Search for the cell housing the specified text and yield its (X, Y) center coordinate. 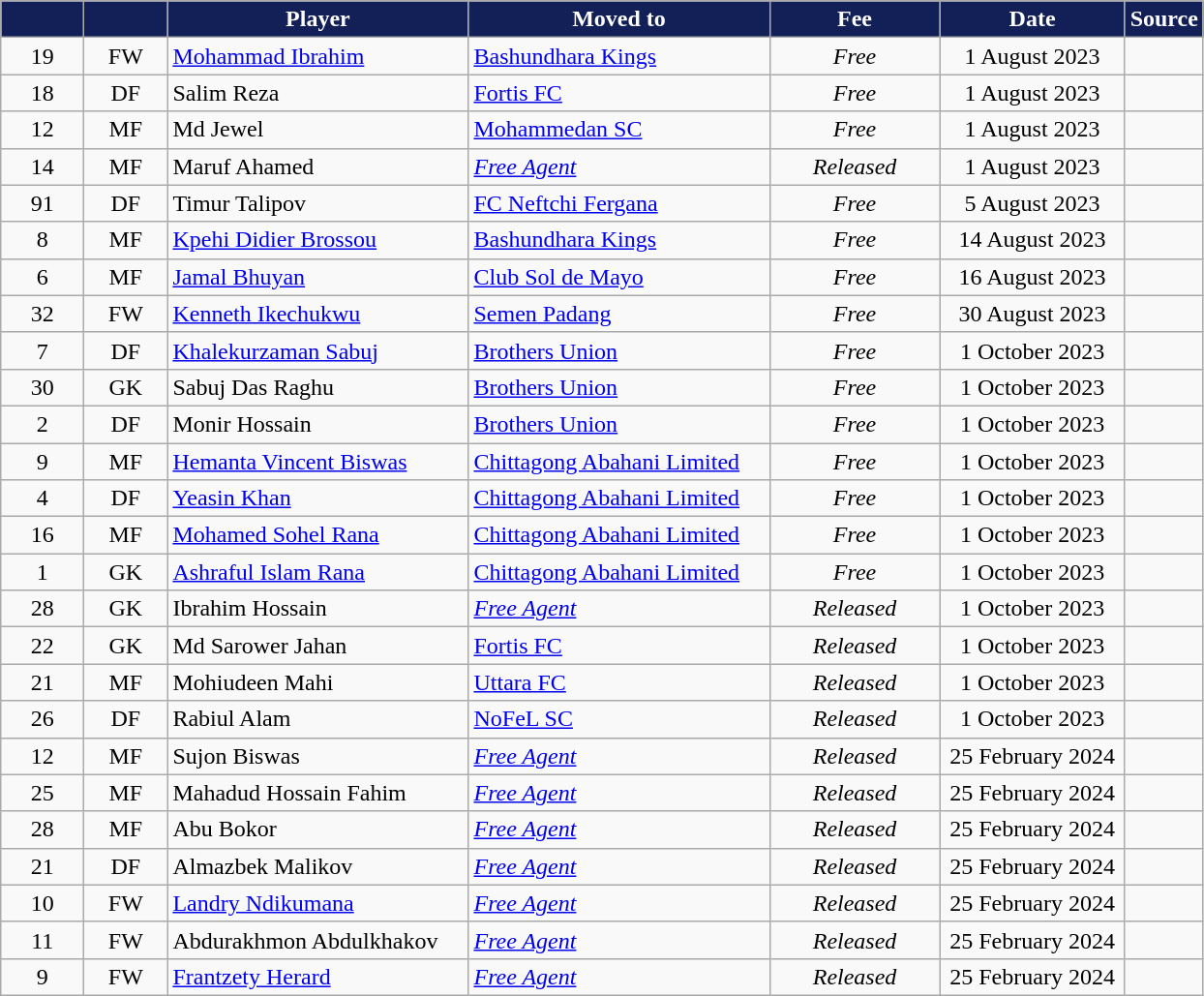
Almazbek Malikov (317, 866)
26 (43, 719)
16 (43, 535)
7 (43, 350)
Sujon Biswas (317, 756)
5 August 2023 (1032, 203)
25 (43, 793)
10 (43, 903)
22 (43, 646)
Salim Reza (317, 93)
16 August 2023 (1032, 277)
Yeasin Khan (317, 498)
Mohamed Sohel Rana (317, 535)
Player (317, 19)
Mahadud Hossain Fahim (317, 793)
Kpehi Didier Brossou (317, 240)
6 (43, 277)
Date (1032, 19)
14 (43, 166)
Abdurakhmon Abdulkhakov (317, 940)
NoFeL SC (619, 719)
Ashraful Islam Rana (317, 572)
Mohiudeen Mahi (317, 682)
18 (43, 93)
Md Jewel (317, 130)
Frantzety Herard (317, 977)
Mohammad Ibrahim (317, 56)
Md Sarower Jahan (317, 646)
Rabiul Alam (317, 719)
Club Sol de Mayo (619, 277)
Uttara FC (619, 682)
Maruf Ahamed (317, 166)
4 (43, 498)
8 (43, 240)
91 (43, 203)
Fee (855, 19)
30 August 2023 (1032, 314)
32 (43, 314)
Sabuj Das Raghu (317, 387)
Source (1163, 19)
2 (43, 424)
Ibrahim Hossain (317, 609)
14 August 2023 (1032, 240)
11 (43, 940)
Jamal Bhuyan (317, 277)
30 (43, 387)
Moved to (619, 19)
Semen Padang (619, 314)
Abu Bokor (317, 830)
Hemanta Vincent Biswas (317, 462)
FC Neftchi Fergana (619, 203)
19 (43, 56)
Landry Ndikumana (317, 903)
Timur Talipov (317, 203)
Monir Hossain (317, 424)
Kenneth Ikechukwu (317, 314)
Khalekurzaman Sabuj (317, 350)
1 (43, 572)
Mohammedan SC (619, 130)
